Scan for the cell matching the given text and deliver its (X, Y) coordinate at center. 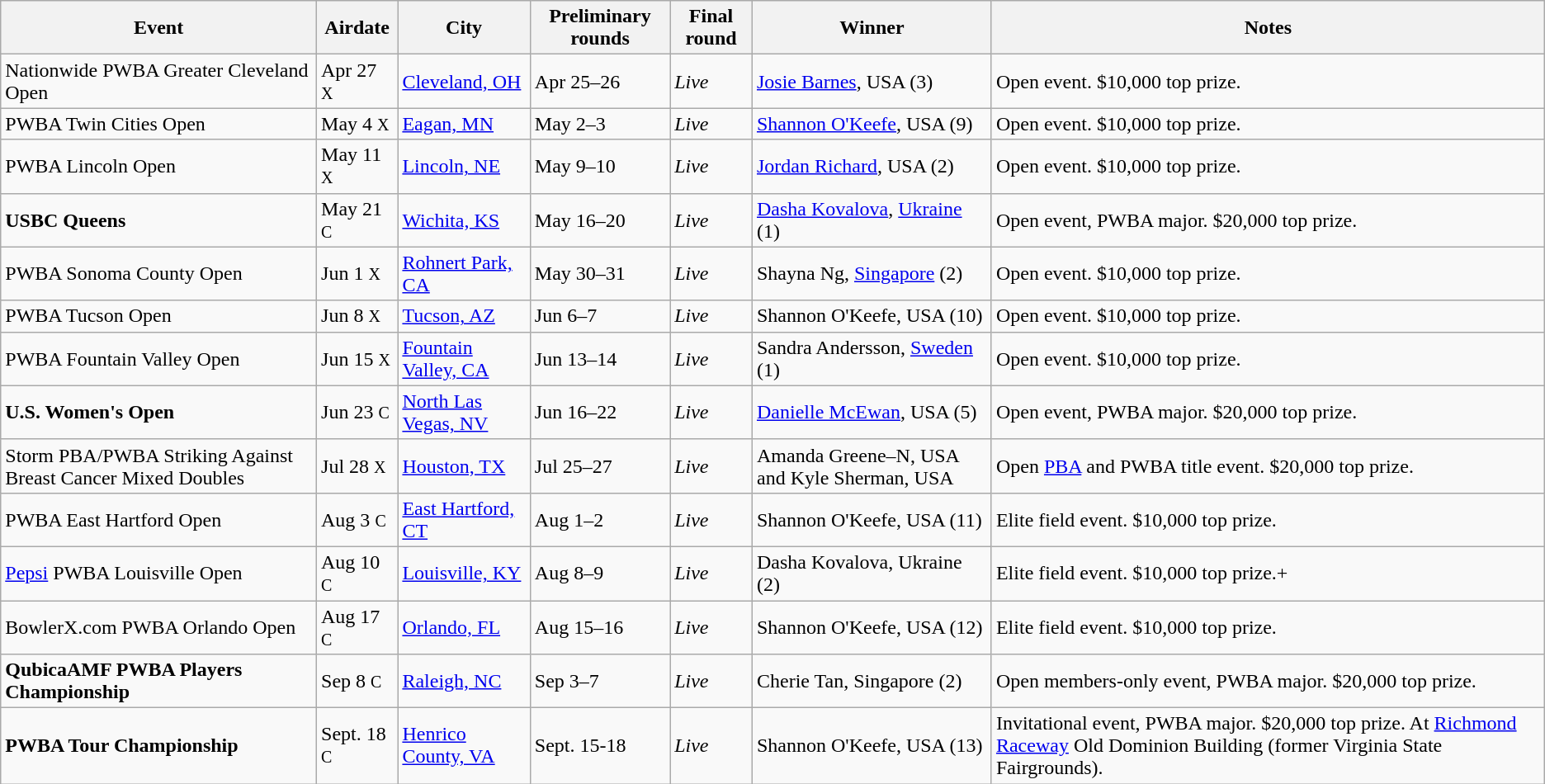
Jun 6–7 (599, 316)
PWBA Lincoln Open (158, 167)
Jun 1 X (357, 274)
Event (158, 28)
City (464, 28)
North Las Vegas, NV (464, 413)
Dasha Kovalova, Ukraine (1) (872, 220)
Preliminary rounds (599, 28)
Shannon O'Keefe, USA (12) (872, 627)
Aug 15–16 (599, 627)
Sep 8 C (357, 682)
Jun 23 C (357, 413)
U.S. Women's Open (158, 413)
Raleigh, NC (464, 682)
Jun 13–14 (599, 358)
Apr 25–26 (599, 81)
Lincoln, NE (464, 167)
Jordan Richard, USA (2) (872, 167)
PWBA East Hartford Open (158, 520)
May 4 X (357, 124)
PWBA Twin Cities Open (158, 124)
Tucson, AZ (464, 316)
Rohnert Park, CA (464, 274)
Josie Barnes, USA (3) (872, 81)
Open PBA and PWBA title event. $20,000 top prize. (1268, 465)
Winner (872, 28)
Jul 25–27 (599, 465)
Elite field event. $10,000 top prize.+ (1268, 573)
Shannon O'Keefe, USA (10) (872, 316)
Shayna Ng, Singapore (2) (872, 274)
Invitational event, PWBA major. $20,000 top prize. At Richmond Raceway Old Dominion Building (former Virginia State Fairgrounds). (1268, 746)
Fountain Valley, CA (464, 358)
Nationwide PWBA Greater Cleveland Open (158, 81)
Aug 3 C (357, 520)
Jun 15 X (357, 358)
Pepsi PWBA Louisville Open (158, 573)
Danielle McEwan, USA (5) (872, 413)
Sep 3–7 (599, 682)
PWBA Tucson Open (158, 316)
Storm PBA/PWBA Striking Against Breast Cancer Mixed Doubles (158, 465)
PWBA Tour Championship (158, 746)
Orlando, FL (464, 627)
Shannon O'Keefe, USA (11) (872, 520)
May 9–10 (599, 167)
BowlerX.com PWBA Orlando Open (158, 627)
Apr 27 X (357, 81)
May 30–31 (599, 274)
May 11 X (357, 167)
PWBA Sonoma County Open (158, 274)
Jun 8 X (357, 316)
Aug 10 C (357, 573)
QubicaAMF PWBA Players Championship (158, 682)
Sept. 18 C (357, 746)
PWBA Fountain Valley Open (158, 358)
Cleveland, OH (464, 81)
Louisville, KY (464, 573)
Wichita, KS (464, 220)
Aug 17 C (357, 627)
Jun 16–22 (599, 413)
May 21 C (357, 220)
Houston, TX (464, 465)
Airdate (357, 28)
Notes (1268, 28)
Aug 1–2 (599, 520)
USBC Queens (158, 220)
Amanda Greene–N, USA and Kyle Sherman, USA (872, 465)
May 16–20 (599, 220)
Henrico County, VA (464, 746)
May 2–3 (599, 124)
East Hartford, CT (464, 520)
Sept. 15-18 (599, 746)
Dasha Kovalova, Ukraine (2) (872, 573)
Shannon O'Keefe, USA (9) (872, 124)
Sandra Andersson, Sweden (1) (872, 358)
Jul 28 X (357, 465)
Open members-only event, PWBA major. $20,000 top prize. (1268, 682)
Aug 8–9 (599, 573)
Shannon O'Keefe, USA (13) (872, 746)
Cherie Tan, Singapore (2) (872, 682)
Final round (711, 28)
Eagan, MN (464, 124)
